For the text-containing cell, return its midpoint in (X, Y) coordinate format. 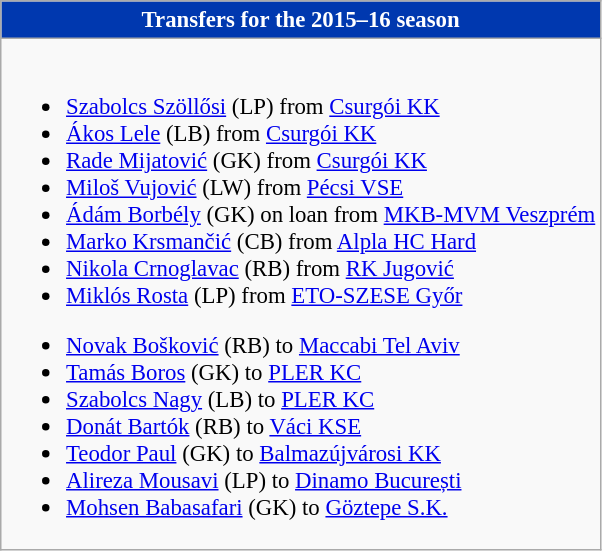
Transfers for the 2015–16 season (301, 20)
